Determine the [x, y] coordinate at the center of the cell enclosing the given text.  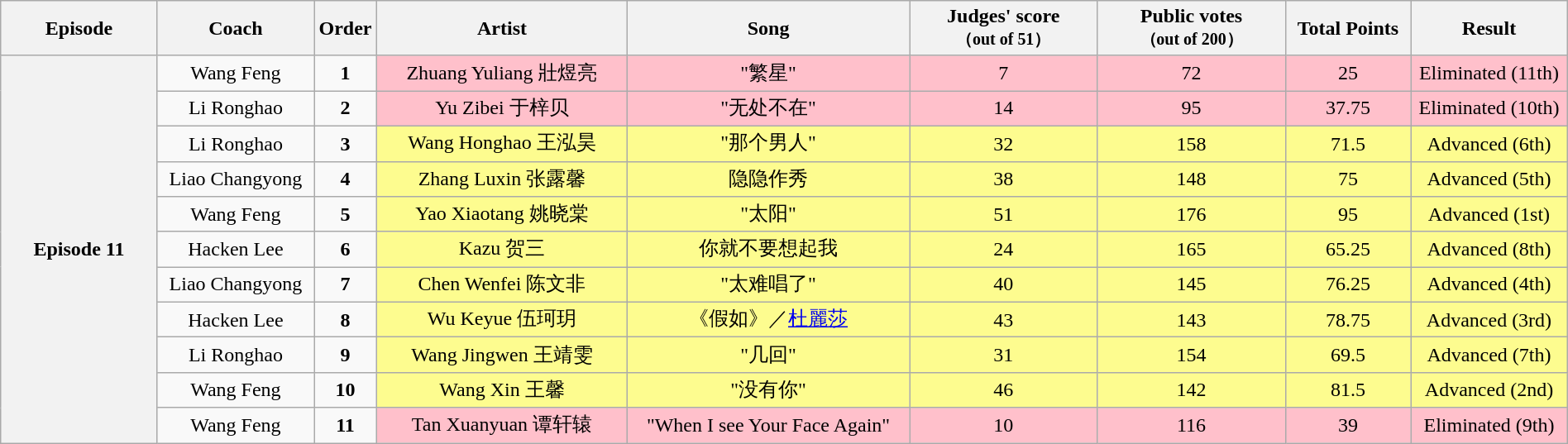
"没有你" [769, 390]
Chen Wenfei 陈文非 [501, 284]
Eliminated (11th) [1489, 73]
43 [1004, 319]
Advanced (5th) [1489, 179]
39 [1348, 425]
Eliminated (9th) [1489, 425]
Tan Xuanyuan 谭轩辕 [501, 425]
75 [1348, 179]
78.75 [1348, 319]
4 [346, 179]
Advanced (4th) [1489, 284]
176 [1191, 215]
Advanced (8th) [1489, 250]
72 [1191, 73]
38 [1004, 179]
9 [346, 356]
"无处不在" [769, 109]
142 [1191, 390]
Judges' score（out of 51） [1004, 28]
154 [1191, 356]
25 [1348, 73]
31 [1004, 356]
165 [1191, 250]
"When I see Your Face Again" [769, 425]
1 [346, 73]
Advanced (2nd) [1489, 390]
8 [346, 319]
81.5 [1348, 390]
Result [1489, 28]
Advanced (7th) [1489, 356]
158 [1191, 144]
Zhang Luxin 张露馨 [501, 179]
《假如》／杜麗莎 [769, 319]
Yao Xiaotang 姚晓棠 [501, 215]
65.25 [1348, 250]
Advanced (3rd) [1489, 319]
32 [1004, 144]
Wu Keyue 伍珂玥 [501, 319]
Artist [501, 28]
"繁星" [769, 73]
Kazu 贺三 [501, 250]
Song [769, 28]
Order [346, 28]
Total Points [1348, 28]
14 [1004, 109]
24 [1004, 250]
143 [1191, 319]
46 [1004, 390]
Coach [235, 28]
69.5 [1348, 356]
"太难唱了" [769, 284]
Episode [79, 28]
Episode 11 [79, 249]
3 [346, 144]
Advanced (6th) [1489, 144]
76.25 [1348, 284]
你就不要想起我 [769, 250]
Public votes（out of 200） [1191, 28]
116 [1191, 425]
145 [1191, 284]
"太阳" [769, 215]
隐隐作秀 [769, 179]
11 [346, 425]
Zhuang Yuliang 壯煜亮 [501, 73]
71.5 [1348, 144]
Eliminated (10th) [1489, 109]
40 [1004, 284]
Wang Jingwen 王靖雯 [501, 356]
148 [1191, 179]
6 [346, 250]
Wang Honghao 王泓昊 [501, 144]
Yu Zibei 于梓贝 [501, 109]
51 [1004, 215]
"几回" [769, 356]
5 [346, 215]
"那个男人" [769, 144]
37.75 [1348, 109]
2 [346, 109]
Wang Xin 王馨 [501, 390]
Advanced (1st) [1489, 215]
